Output the (x, y) coordinate of the center of the cell containing the given text.  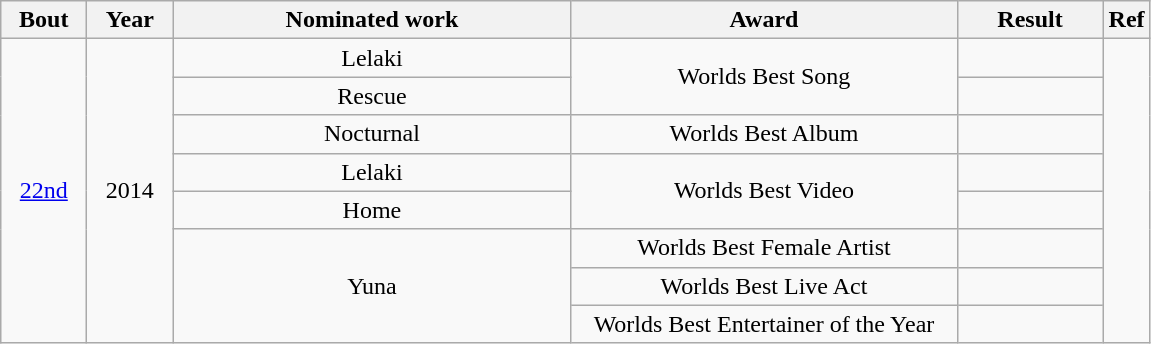
Worlds Best Song (764, 77)
Yuna (372, 286)
Worlds Best Entertainer of the Year (764, 324)
Nocturnal (372, 134)
Award (764, 20)
Year (130, 20)
2014 (130, 191)
Rescue (372, 96)
Bout (44, 20)
Ref (1126, 20)
Worlds Best Album (764, 134)
Worlds Best Video (764, 191)
Result (1030, 20)
Home (372, 210)
Worlds Best Female Artist (764, 248)
Worlds Best Live Act (764, 286)
Nominated work (372, 20)
22nd (44, 191)
